From the cell containing the given text, extract its center point as (X, Y) coordinate. 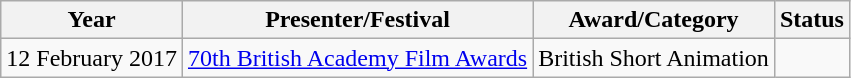
Presenter/Festival (357, 20)
12 February 2017 (92, 58)
Status (812, 20)
70th British Academy Film Awards (357, 58)
Year (92, 20)
Award/Category (654, 20)
British Short Animation (654, 58)
